Scan for the cell matching the given text and deliver its [X, Y] coordinate at center. 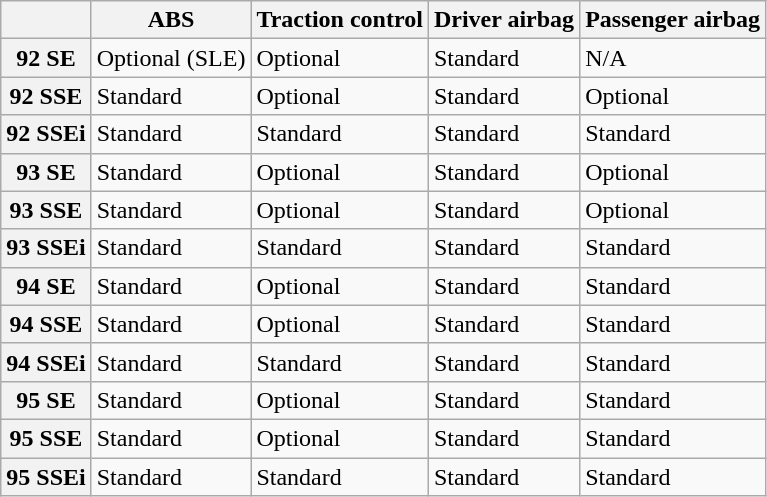
N/A [673, 58]
94 SE [46, 286]
92 SSEi [46, 134]
94 SSE [46, 324]
94 SSEi [46, 362]
Traction control [340, 20]
92 SSE [46, 96]
Passenger airbag [673, 20]
92 SE [46, 58]
93 SSEi [46, 248]
95 SSEi [46, 477]
ABS [171, 20]
Driver airbag [504, 20]
93 SE [46, 172]
93 SSE [46, 210]
Optional (SLE) [171, 58]
95 SE [46, 400]
95 SSE [46, 438]
